Capture the cell that displays the provided text and extract its (x, y) central coordinate. 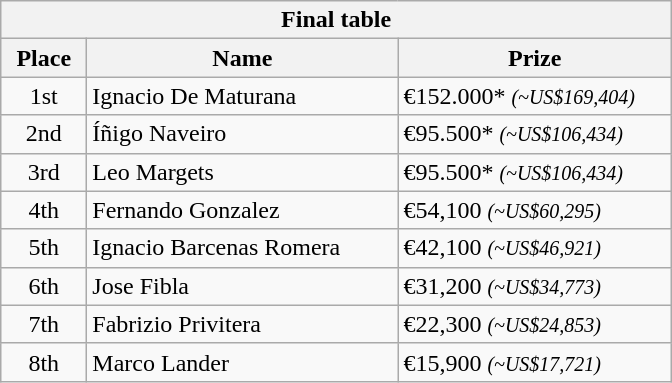
€22,300 (~US$24,853) (535, 324)
4th (44, 210)
7th (44, 324)
5th (44, 248)
2nd (44, 134)
€15,900 (~US$17,721) (535, 362)
Leo Margets (242, 172)
€54,100 (~US$60,295) (535, 210)
Marco Lander (242, 362)
€31,200 (~US$34,773) (535, 286)
€152.000* (~US$169,404) (535, 96)
Fernando Gonzalez (242, 210)
Name (242, 58)
1st (44, 96)
Fabrizio Privitera (242, 324)
Ignacio De Maturana (242, 96)
Jose Fibla (242, 286)
3rd (44, 172)
Prize (535, 58)
8th (44, 362)
Place (44, 58)
6th (44, 286)
Ignacio Barcenas Romera (242, 248)
Final table (336, 20)
€42,100 (~US$46,921) (535, 248)
Íñigo Naveiro (242, 134)
